Output the [x, y] coordinate of the center of the cell containing the given text.  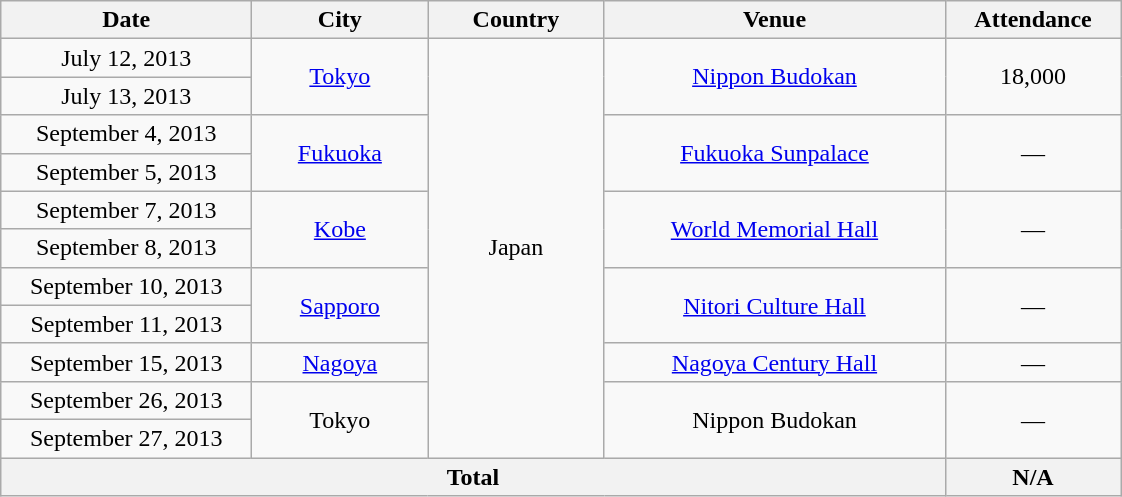
September 4, 2013 [126, 134]
18,000 [1033, 77]
N/A [1033, 477]
Japan [516, 248]
City [340, 20]
September 26, 2013 [126, 400]
World Memorial Hall [774, 229]
Fukuoka [340, 153]
July 13, 2013 [126, 96]
July 12, 2013 [126, 58]
Kobe [340, 229]
Nagoya Century Hall [774, 362]
September 11, 2013 [126, 324]
September 15, 2013 [126, 362]
Fukuoka Sunpalace [774, 153]
Venue [774, 20]
Nagoya [340, 362]
September 5, 2013 [126, 172]
Attendance [1033, 20]
Date [126, 20]
Nitori Culture Hall [774, 305]
Sapporo [340, 305]
Country [516, 20]
September 8, 2013 [126, 248]
September 27, 2013 [126, 438]
September 10, 2013 [126, 286]
September 7, 2013 [126, 210]
Total [473, 477]
